Extract the (x, y) coordinate from the center of the cell holding the provided text.  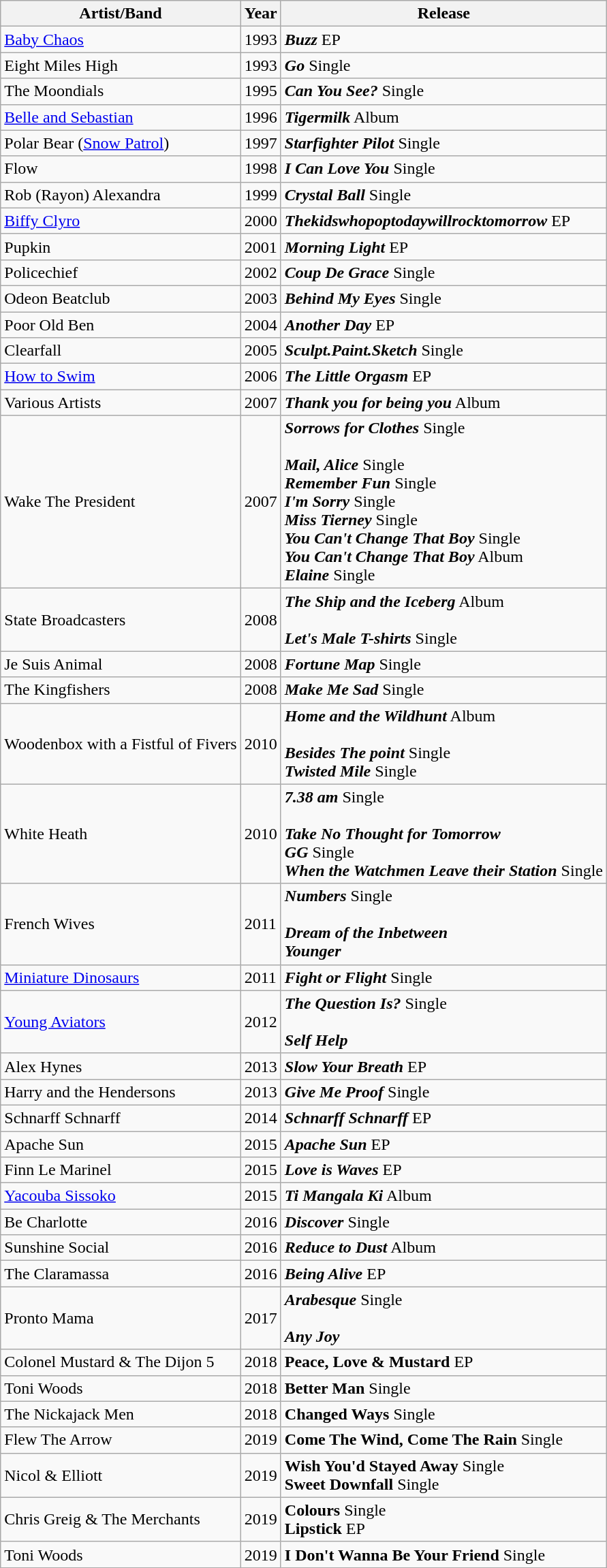
Belle and Sebastian (121, 117)
Eight Miles High (121, 65)
Ti Mangala Ki Album (443, 1196)
Being Alive EP (443, 1274)
Poor Old Ben (121, 325)
Tigermilk Album (443, 117)
Nicol & Elliott (121, 1475)
Can You See? Single (443, 91)
White Heath (121, 834)
Starfighter Pilot Single (443, 143)
2012 (260, 1022)
The Little Orgasm EP (443, 377)
Alex Hynes (121, 1066)
Flew The Arrow (121, 1440)
1997 (260, 143)
The Moondials (121, 91)
Pupkin (121, 247)
Peace, Love & Mustard EP (443, 1362)
Biffy Clyro (121, 221)
Schnarff Schnarff (121, 1118)
Various Artists (121, 403)
Odeon Beatclub (121, 298)
1995 (260, 91)
2001 (260, 247)
2003 (260, 298)
Come The Wind, Come The Rain Single (443, 1440)
Polar Bear (Snow Patrol) (121, 143)
Love is Waves EP (443, 1170)
The Question Is? Single Self Help (443, 1022)
Discover Single (443, 1222)
Coup De Grace Single (443, 272)
2005 (260, 351)
2014 (260, 1118)
Behind My Eyes Single (443, 298)
Be Charlotte (121, 1222)
The Nickajack Men (121, 1414)
Sculpt.Paint.Sketch Single (443, 351)
2002 (260, 272)
Je Suis Animal (121, 664)
Better Man Single (443, 1388)
Flow (121, 169)
Changed Ways Single (443, 1414)
The Ship and the Iceberg AlbumLet's Male T-shirts Single (443, 620)
Year (260, 14)
Thank you for being you Album (443, 403)
Policechief (121, 272)
Apache Sun EP (443, 1144)
Woodenbox with a Fistful of Fivers (121, 744)
2006 (260, 377)
Morning Light EP (443, 247)
Arabesque Single Any Joy (443, 1318)
Baby Chaos (121, 40)
Finn Le Marinel (121, 1170)
Artist/Band (121, 14)
1996 (260, 117)
Home and the Wildhunt AlbumBesides The point Single Twisted Mile Single (443, 744)
Sunshine Social (121, 1248)
Clearfall (121, 351)
Buzz EP (443, 40)
Reduce to Dust Album (443, 1248)
Numbers Single Dream of the Inbetween Younger (443, 924)
Thekidswhopoptodaywillrocktomorrow EP (443, 221)
2004 (260, 325)
Wish You'd Stayed Away SingleSweet Downfall Single (443, 1475)
Release (443, 14)
2017 (260, 1318)
Harry and the Hendersons (121, 1092)
How to Swim (121, 377)
Chris Greig & The Merchants (121, 1519)
Give Me Proof Single (443, 1092)
1999 (260, 195)
Pronto Mama (121, 1318)
Slow Your Breath EP (443, 1066)
Schnarff Schnarff EP (443, 1118)
Crystal Ball Single (443, 195)
Miniature Dinosaurs (121, 977)
The Claramassa (121, 1274)
Rob (Rayon) Alexandra (121, 195)
Fight or Flight Single (443, 977)
Young Aviators (121, 1022)
2000 (260, 221)
I Don't Wanna Be Your Friend Single (443, 1554)
Colours SingleLipstick EP (443, 1519)
Go Single (443, 65)
Fortune Map Single (443, 664)
State Broadcasters (121, 620)
7.38 am Single Take No Thought for Tomorrow GG Single When the Watchmen Leave their Station Single (443, 834)
Yacouba Sissoko (121, 1196)
Apache Sun (121, 1144)
Another Day EP (443, 325)
I Can Love You Single (443, 169)
The Kingfishers (121, 690)
1998 (260, 169)
Colonel Mustard & The Dijon 5 (121, 1362)
Wake The President (121, 502)
Make Me Sad Single (443, 690)
French Wives (121, 924)
